Pinpoint the cell where the given text exists, returning its [X, Y] midpoint coordinate. 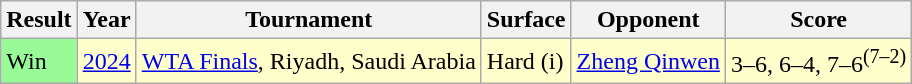
Tournament [308, 20]
WTA Finals, Riyadh, Saudi Arabia [308, 62]
2024 [106, 62]
Surface [526, 20]
Opponent [648, 20]
Hard (i) [526, 62]
3–6, 6–4, 7–6(7–2) [818, 62]
Result [39, 20]
Score [818, 20]
Year [106, 20]
Zheng Qinwen [648, 62]
Win [39, 62]
